Find where the given text appears and provide that cell's center as [X, Y] coordinate. 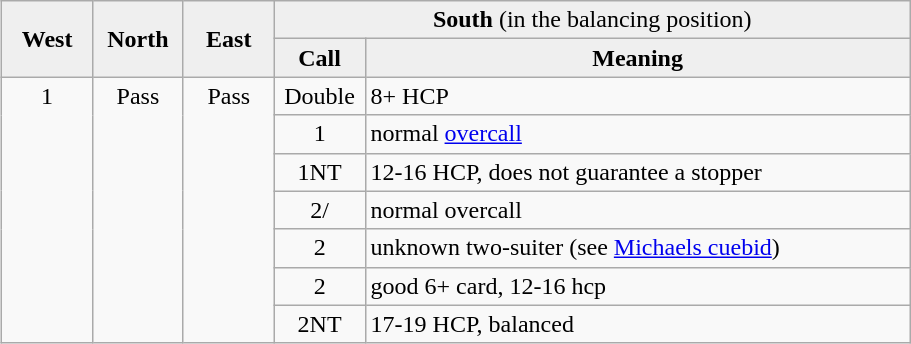
North [138, 39]
2/ [320, 210]
2NT [320, 324]
8+ HCP [638, 96]
good 6+ card, 12-16 hcp [638, 286]
South (in the balancing position) [592, 20]
12-16 HCP, does not guarantee a stopper [638, 172]
Double [320, 96]
17-19 HCP, balanced [638, 324]
West [48, 39]
unknown two-suiter (see Michaels cuebid) [638, 248]
1NT [320, 172]
Call [320, 58]
Meaning [638, 58]
East [228, 39]
